Find where the given text appears and provide that cell's center as [x, y] coordinate. 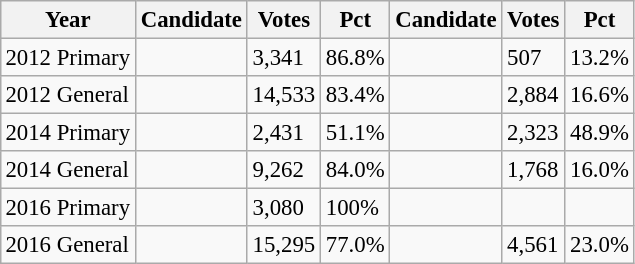
83.4% [356, 95]
4,561 [534, 245]
2016 Primary [68, 208]
9,262 [284, 170]
77.0% [356, 245]
2012 Primary [68, 57]
16.6% [600, 95]
51.1% [356, 133]
Year [68, 20]
3,341 [284, 57]
48.9% [600, 133]
2014 Primary [68, 133]
2,431 [284, 133]
507 [534, 57]
100% [356, 208]
2012 General [68, 95]
86.8% [356, 57]
2,884 [534, 95]
13.2% [600, 57]
1,768 [534, 170]
2016 General [68, 245]
15,295 [284, 245]
23.0% [600, 245]
3,080 [284, 208]
2,323 [534, 133]
2014 General [68, 170]
14,533 [284, 95]
16.0% [600, 170]
84.0% [356, 170]
